For the text-containing cell, return its midpoint in [X, Y] coordinate format. 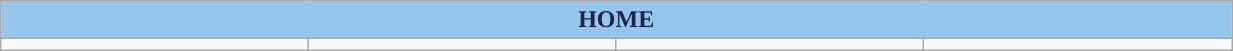
HOME [616, 20]
